From the cell containing the given text, extract its center point as [X, Y] coordinate. 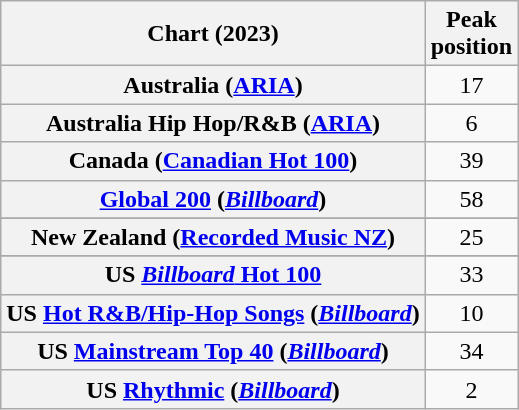
34 [471, 351]
Canada (Canadian Hot 100) [213, 161]
Global 200 (Billboard) [213, 199]
US Rhythmic (Billboard) [213, 389]
2 [471, 389]
Australia Hip Hop/R&B (ARIA) [213, 123]
39 [471, 161]
6 [471, 123]
58 [471, 199]
17 [471, 85]
Australia (ARIA) [213, 85]
US Mainstream Top 40 (Billboard) [213, 351]
Chart (2023) [213, 34]
US Hot R&B/Hip-Hop Songs (Billboard) [213, 313]
New Zealand (Recorded Music NZ) [213, 237]
US Billboard Hot 100 [213, 275]
Peakposition [471, 34]
25 [471, 237]
33 [471, 275]
10 [471, 313]
